Extract the [x, y] coordinate from the center of the cell holding the provided text.  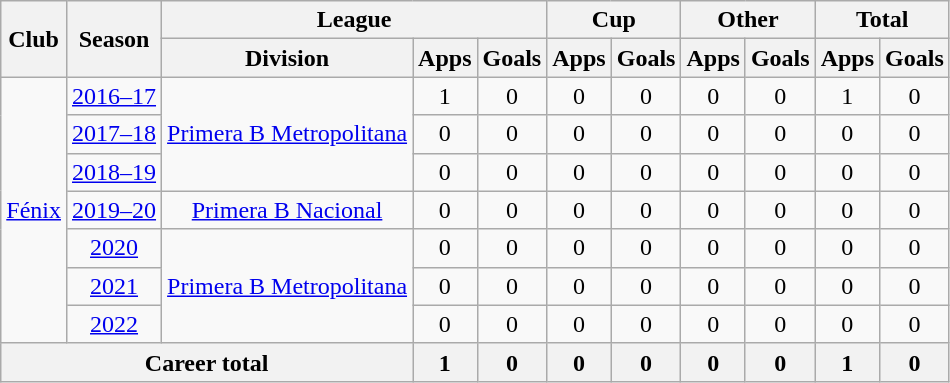
2017–18 [114, 134]
Career total [207, 362]
Fénix [34, 210]
Primera B Nacional [288, 210]
2020 [114, 248]
Club [34, 39]
Division [288, 58]
2016–17 [114, 96]
Season [114, 39]
League [354, 20]
Total [882, 20]
2021 [114, 286]
2022 [114, 324]
2019–20 [114, 210]
Cup [614, 20]
2018–19 [114, 172]
Other [748, 20]
